Return [x, y] of the center of cell containing provided text 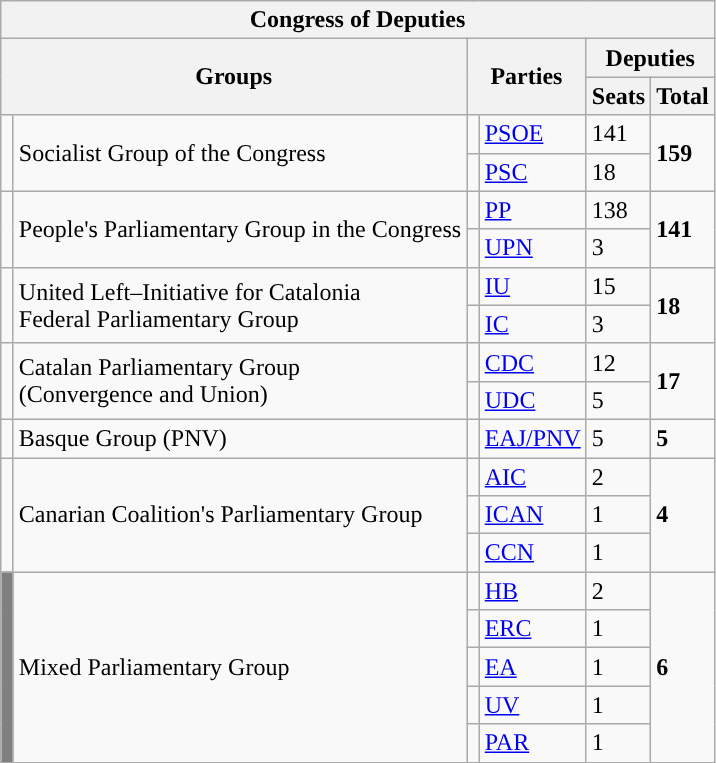
ICAN [532, 515]
4 [683, 515]
Groups [234, 77]
PAR [532, 743]
AIC [532, 477]
PSOE [532, 134]
6 [683, 667]
Deputies [650, 58]
138 [618, 210]
Seats [618, 96]
PSC [532, 172]
Parties [527, 77]
People's Parliamentary Group in the Congress [240, 229]
17 [683, 381]
UDC [532, 400]
PP [532, 210]
12 [618, 362]
Mixed Parliamentary Group [240, 667]
HB [532, 591]
EAJ/PNV [532, 438]
UV [532, 705]
Canarian Coalition's Parliamentary Group [240, 515]
15 [618, 286]
Basque Group (PNV) [240, 438]
IU [532, 286]
ERC [532, 629]
Catalan Parliamentary Group(Convergence and Union) [240, 381]
Socialist Group of the Congress [240, 153]
IC [532, 324]
EA [532, 667]
159 [683, 153]
CDC [532, 362]
CCN [532, 553]
Total [683, 96]
United Left–Initiative for CataloniaFederal Parliamentary Group [240, 305]
UPN [532, 248]
Congress of Deputies [358, 20]
